Scan for the cell matching the given text and deliver its [x, y] coordinate at center. 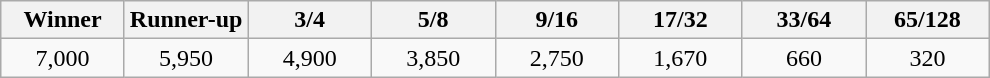
Runner-up [186, 20]
7,000 [63, 58]
17/32 [681, 20]
9/16 [557, 20]
3/4 [310, 20]
660 [804, 58]
Winner [63, 20]
3,850 [433, 58]
33/64 [804, 20]
65/128 [928, 20]
2,750 [557, 58]
4,900 [310, 58]
5,950 [186, 58]
5/8 [433, 20]
1,670 [681, 58]
320 [928, 58]
